Scan for the cell matching the given text and deliver its [X, Y] coordinate at center. 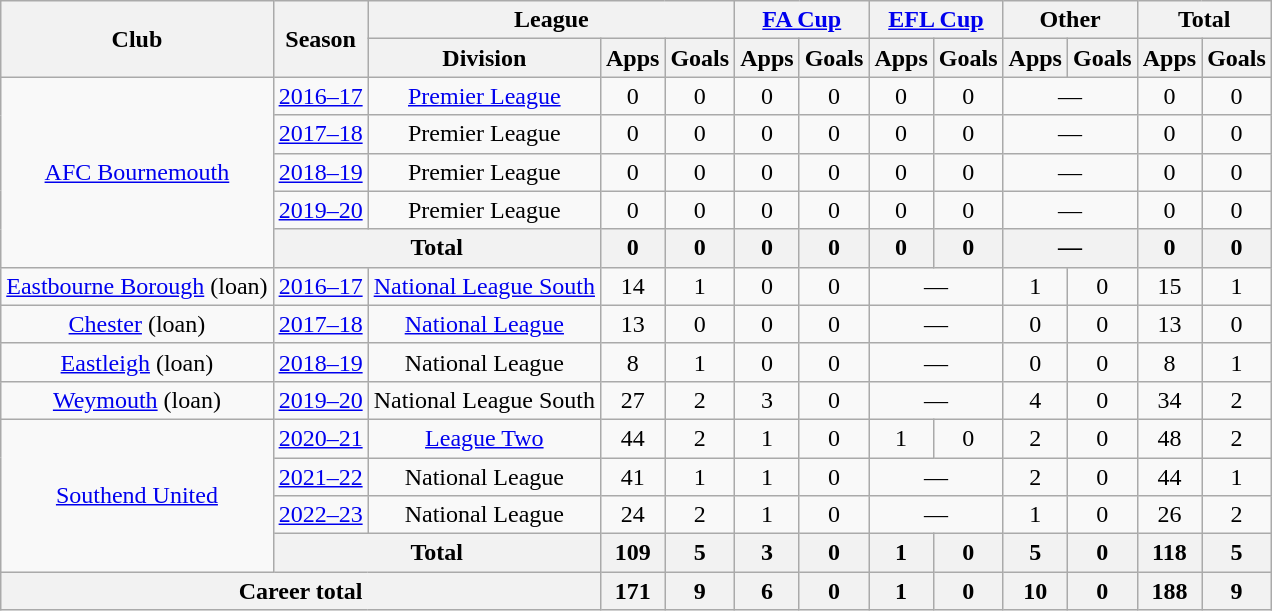
Chester (loan) [137, 324]
Eastbourne Borough (loan) [137, 286]
AFC Bournemouth [137, 172]
109 [632, 553]
15 [1169, 286]
188 [1169, 591]
Career total [301, 591]
Other [1070, 20]
34 [1169, 400]
FA Cup [802, 20]
118 [1169, 553]
EFL Cup [936, 20]
Weymouth (loan) [137, 400]
6 [767, 591]
Season [320, 39]
2020–21 [320, 438]
26 [1169, 515]
171 [632, 591]
10 [1035, 591]
2021–22 [320, 477]
Eastleigh (loan) [137, 362]
Club [137, 39]
League [552, 20]
27 [632, 400]
4 [1035, 400]
14 [632, 286]
Southend United [137, 495]
41 [632, 477]
48 [1169, 438]
League Two [484, 438]
24 [632, 515]
2022–23 [320, 515]
Division [484, 58]
